Detect which cell encompasses the target text, then output its (X, Y) center coordinate. 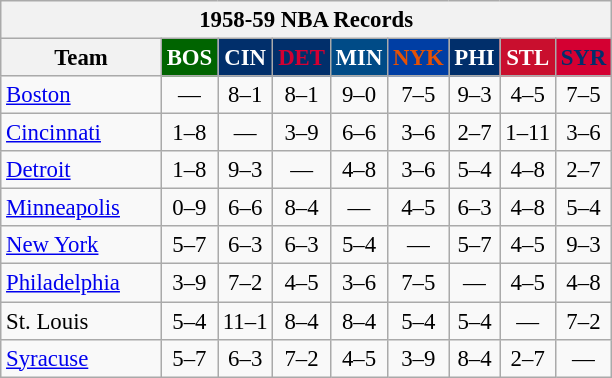
CIN (246, 58)
MIN (358, 58)
Cincinnati (82, 133)
1–11 (528, 133)
NYK (418, 58)
Philadelphia (82, 283)
Detroit (82, 170)
SYR (583, 58)
1958-59 NBA Records (306, 20)
Boston (82, 95)
BOS (189, 58)
St. Louis (82, 321)
Minneapolis (82, 208)
PHI (474, 58)
Syracuse (82, 358)
Team (82, 58)
0–9 (189, 208)
New York (82, 245)
STL (528, 58)
9–0 (358, 95)
DET (302, 58)
11–1 (246, 321)
